Capture the cell that displays the provided text and extract its [x, y] central coordinate. 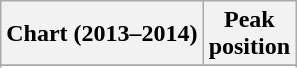
Peakposition [249, 34]
Chart (2013–2014) [102, 34]
